For the text-containing cell, return its midpoint in (x, y) coordinate format. 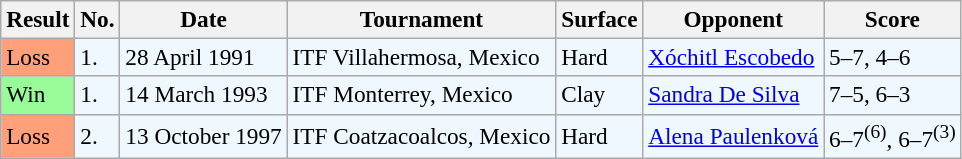
5–7, 4–6 (892, 57)
28 April 1991 (204, 57)
Win (38, 95)
13 October 1997 (204, 136)
Result (38, 19)
Alena Paulenková (734, 136)
Score (892, 19)
Tournament (422, 19)
6–7(6), 6–7(3) (892, 136)
7–5, 6–3 (892, 95)
ITF Villahermosa, Mexico (422, 57)
No. (98, 19)
Opponent (734, 19)
14 March 1993 (204, 95)
ITF Coatzacoalcos, Mexico (422, 136)
Date (204, 19)
ITF Monterrey, Mexico (422, 95)
Sandra De Silva (734, 95)
Surface (600, 19)
2. (98, 136)
Clay (600, 95)
Xóchitl Escobedo (734, 57)
